For the text-containing cell, return its midpoint in [X, Y] coordinate format. 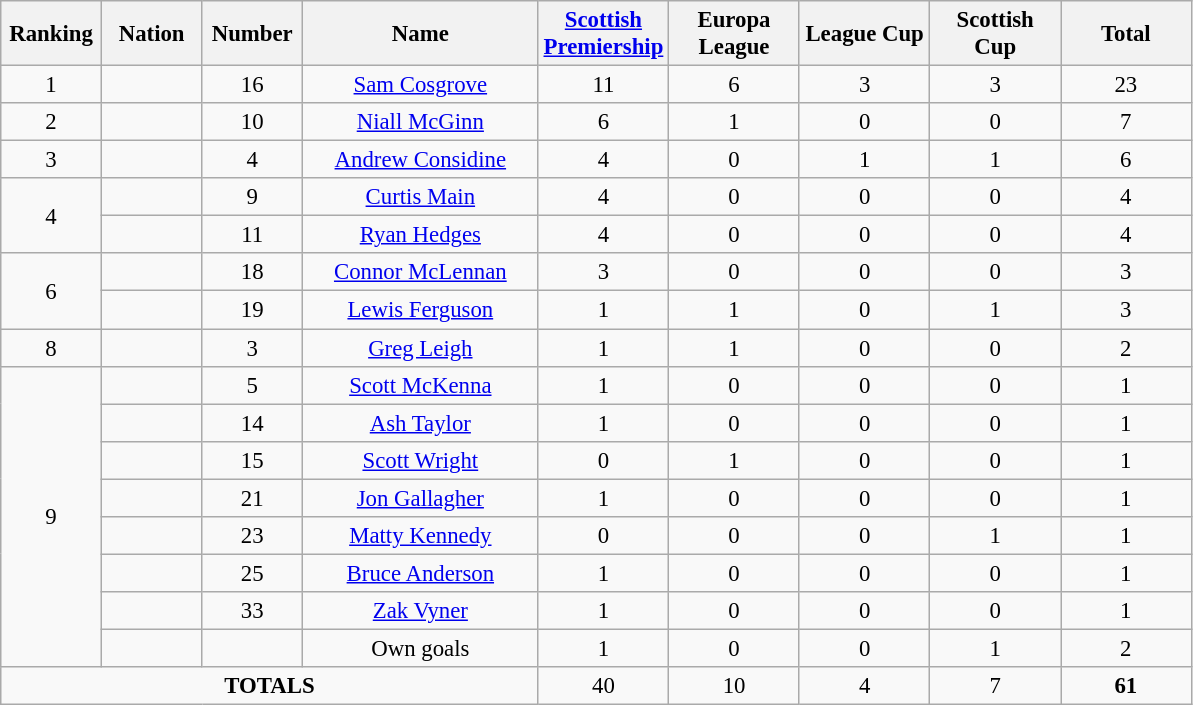
5 [252, 385]
TOTALS [270, 686]
Zak Vyner [421, 611]
Connor McLennan [421, 273]
Niall McGinn [421, 122]
61 [1126, 686]
Andrew Considine [421, 160]
15 [252, 460]
Total [1126, 34]
Scottish Cup [996, 34]
Ash Taylor [421, 423]
Greg Leigh [421, 348]
Own goals [421, 648]
Bruce Anderson [421, 573]
18 [252, 273]
8 [52, 348]
Curtis Main [421, 197]
33 [252, 611]
40 [604, 686]
25 [252, 573]
Lewis Ferguson [421, 310]
Scott Wright [421, 460]
Ranking [52, 34]
16 [252, 85]
14 [252, 423]
League Cup [864, 34]
Ryan Hedges [421, 235]
Scottish Premiership [604, 34]
Nation [152, 34]
Number [252, 34]
21 [252, 498]
Name [421, 34]
Europa League [734, 34]
Scott McKenna [421, 385]
19 [252, 310]
Sam Cosgrove [421, 85]
Matty Kennedy [421, 536]
Jon Gallagher [421, 498]
